Return the (x, y) coordinate for the center point of the cell that contains the specified text.  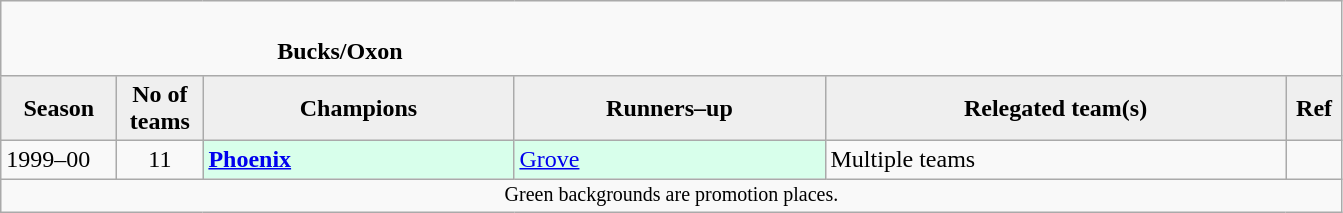
11 (160, 159)
No of teams (160, 108)
Multiple teams (1056, 159)
Relegated team(s) (1056, 108)
Phoenix (358, 159)
1999–00 (59, 159)
Green backgrounds are promotion places. (672, 194)
Ref (1314, 108)
Season (59, 108)
Grove (670, 159)
Runners–up (670, 108)
Champions (358, 108)
